Return [X, Y] of the center of cell containing provided text 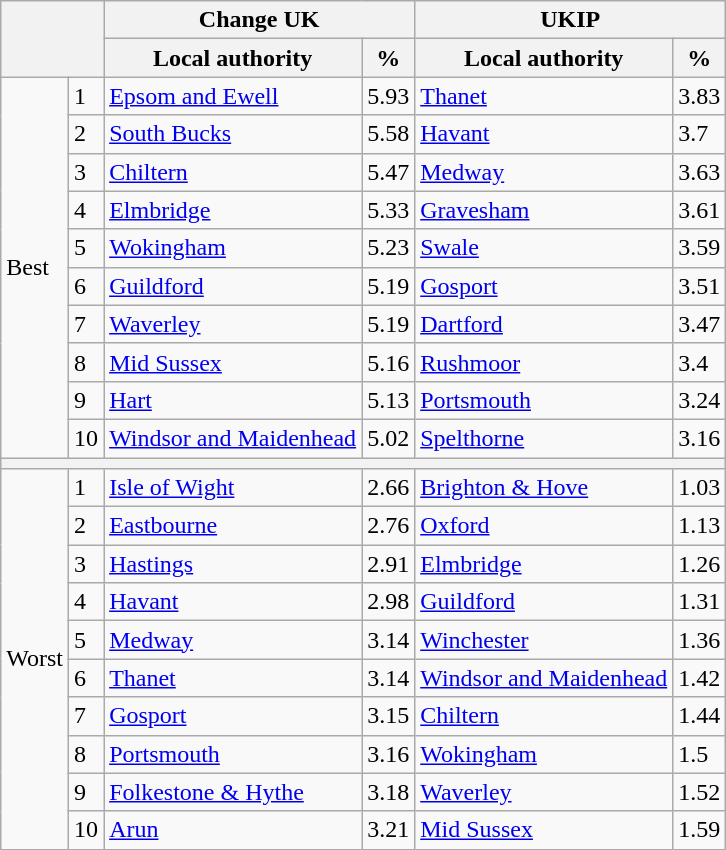
Spelthorne [544, 438]
Rushmoor [544, 362]
Eastbourne [233, 526]
Winchester [544, 640]
5.47 [388, 172]
Hart [233, 400]
Isle of Wight [233, 488]
3.21 [388, 830]
3.4 [700, 362]
5.02 [388, 438]
Arun [233, 830]
Dartford [544, 324]
5.16 [388, 362]
2.76 [388, 526]
Change UK [260, 20]
5.33 [388, 210]
5.13 [388, 400]
Best [35, 268]
Oxford [544, 526]
Swale [544, 248]
3.61 [700, 210]
2.98 [388, 602]
1.59 [700, 830]
5.23 [388, 248]
1.26 [700, 564]
Folkestone & Hythe [233, 792]
2.91 [388, 564]
3.59 [700, 248]
3.7 [700, 134]
1.42 [700, 678]
1.36 [700, 640]
3.15 [388, 716]
UKIP [570, 20]
5.93 [388, 96]
3.51 [700, 286]
1.44 [700, 716]
South Bucks [233, 134]
1.52 [700, 792]
3.63 [700, 172]
Gravesham [544, 210]
3.24 [700, 400]
Worst [35, 660]
5.58 [388, 134]
1.31 [700, 602]
Brighton & Hove [544, 488]
1.13 [700, 526]
Epsom and Ewell [233, 96]
3.18 [388, 792]
1.5 [700, 754]
2.66 [388, 488]
3.47 [700, 324]
1.03 [700, 488]
3.83 [700, 96]
Hastings [233, 564]
